Search for the cell housing the specified text and yield its [X, Y] center coordinate. 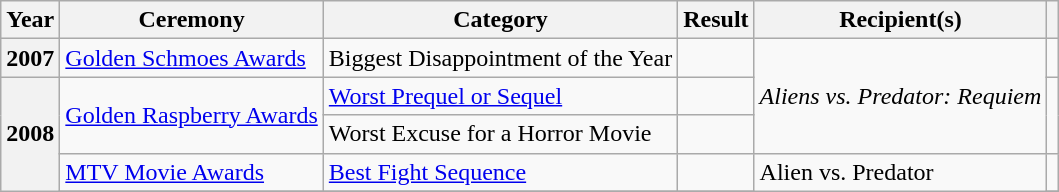
Recipient(s) [900, 20]
Alien vs. Predator [900, 172]
Best Fight Sequence [500, 172]
Ceremony [192, 20]
Worst Excuse for a Horror Movie [500, 134]
Year [30, 20]
Golden Raspberry Awards [192, 115]
Worst Prequel or Sequel [500, 96]
2007 [30, 58]
Golden Schmoes Awards [192, 58]
MTV Movie Awards [192, 172]
Aliens vs. Predator: Requiem [900, 96]
2008 [30, 134]
Category [500, 20]
Result [716, 20]
Biggest Disappointment of the Year [500, 58]
